Detect which cell encompasses the target text, then output its [x, y] center coordinate. 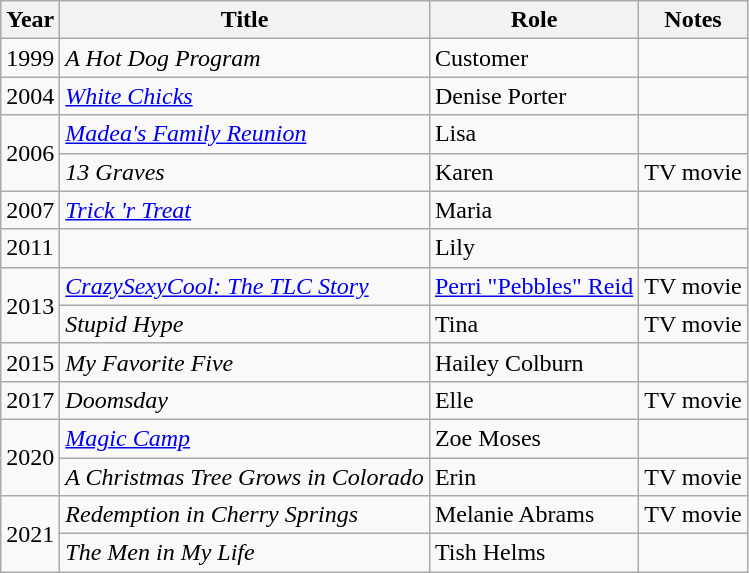
Melanie Abrams [534, 515]
Madea's Family Reunion [245, 134]
2013 [30, 305]
2004 [30, 96]
Maria [534, 210]
The Men in My Life [245, 553]
Elle [534, 400]
Stupid Hype [245, 324]
Denise Porter [534, 96]
Karen [534, 172]
2011 [30, 248]
2006 [30, 153]
1999 [30, 58]
Doomsday [245, 400]
2021 [30, 534]
Lily [534, 248]
Erin [534, 477]
Role [534, 20]
CrazySexyCool: The TLC Story [245, 286]
Year [30, 20]
Lisa [534, 134]
Trick 'r Treat [245, 210]
My Favorite Five [245, 362]
Tina [534, 324]
2015 [30, 362]
Title [245, 20]
2007 [30, 210]
Redemption in Cherry Springs [245, 515]
A Hot Dog Program [245, 58]
Notes [694, 20]
Zoe Moses [534, 438]
Perri "Pebbles" Reid [534, 286]
White Chicks [245, 96]
Magic Camp [245, 438]
13 Graves [245, 172]
2020 [30, 457]
Customer [534, 58]
Tish Helms [534, 553]
Hailey Colburn [534, 362]
A Christmas Tree Grows in Colorado [245, 477]
2017 [30, 400]
